Pinpoint the cell where the given text exists, returning its [x, y] midpoint coordinate. 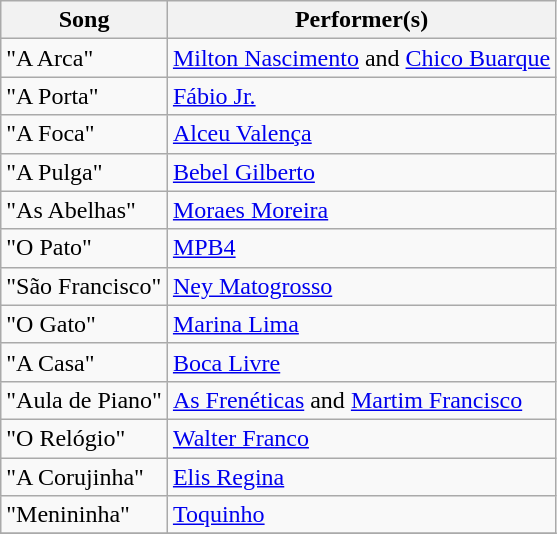
Alceu Valença [361, 134]
Marina Lima [361, 324]
Boca Livre [361, 362]
"A Pulga" [84, 172]
"A Arca" [84, 58]
As Frenéticas and Martim Francisco [361, 400]
MPB4 [361, 248]
"O Relógio" [84, 438]
Elis Regina [361, 477]
"Menininha" [84, 515]
"A Foca" [84, 134]
"A Casa" [84, 362]
"A Corujinha" [84, 477]
Fábio Jr. [361, 96]
Walter Franco [361, 438]
Milton Nascimento and Chico Buarque [361, 58]
Performer(s) [361, 20]
Bebel Gilberto [361, 172]
Toquinho [361, 515]
"As Abelhas" [84, 210]
Ney Matogrosso [361, 286]
"A Porta" [84, 96]
"Aula de Piano" [84, 400]
Song [84, 20]
"O Gato" [84, 324]
Moraes Moreira [361, 210]
"São Francisco" [84, 286]
"O Pato" [84, 248]
